Find where the given text appears and provide that cell's center as [x, y] coordinate. 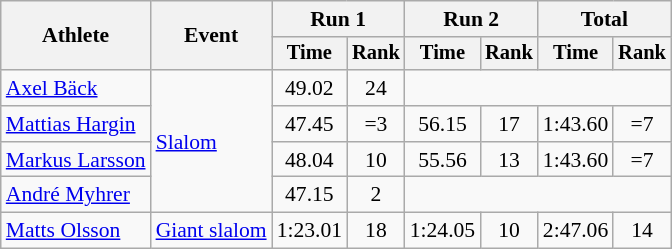
1:24.05 [442, 231]
Axel Bäck [76, 88]
2 [376, 195]
Mattias Hargin [76, 124]
48.04 [310, 160]
André Myhrer [76, 195]
Run 2 [472, 19]
56.15 [442, 124]
Markus Larsson [76, 160]
Event [212, 36]
Total [604, 19]
1:23.01 [310, 231]
24 [376, 88]
Slalom [212, 141]
18 [376, 231]
Matts Olsson [76, 231]
47.15 [310, 195]
55.56 [442, 160]
17 [509, 124]
49.02 [310, 88]
2:47.06 [576, 231]
=3 [376, 124]
Athlete [76, 36]
Giant slalom [212, 231]
Run 1 [338, 19]
47.45 [310, 124]
13 [509, 160]
14 [642, 231]
